Scan for the cell matching the given text and deliver its [x, y] coordinate at center. 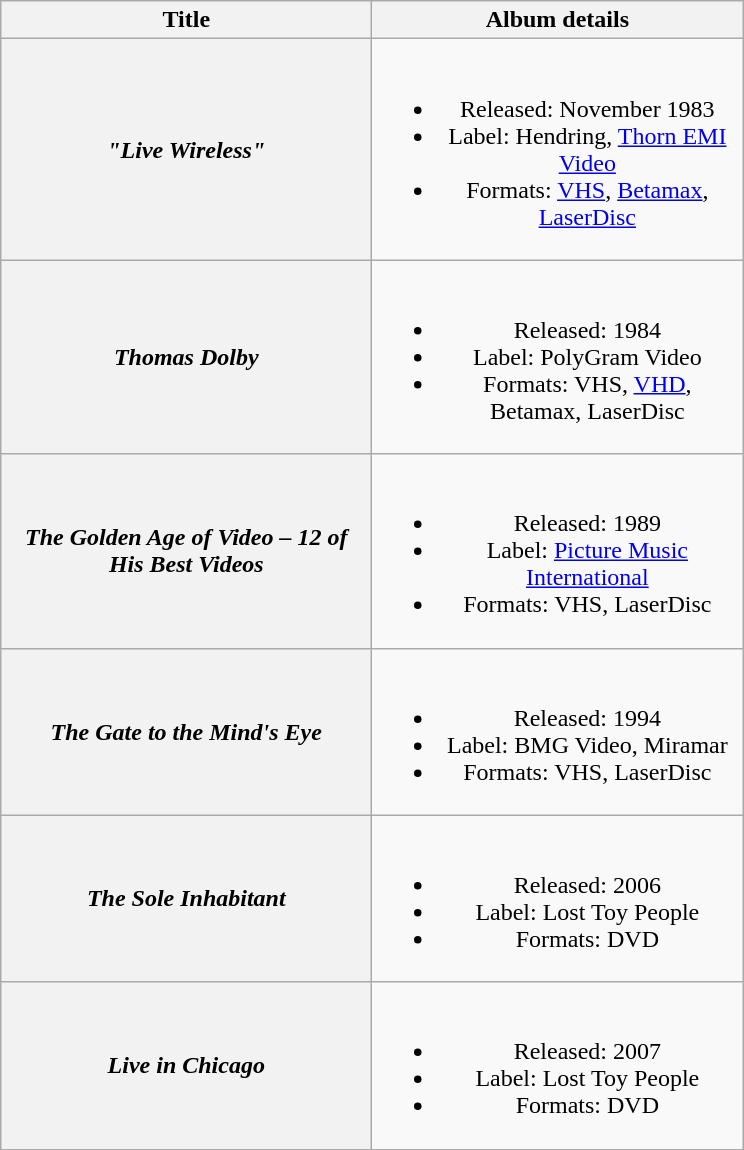
Album details [558, 20]
The Gate to the Mind's Eye [186, 732]
Released: 2006Label: Lost Toy PeopleFormats: DVD [558, 898]
Live in Chicago [186, 1066]
Released: November 1983Label: Hendring, Thorn EMI VideoFormats: VHS, Betamax, LaserDisc [558, 150]
Released: 2007Label: Lost Toy PeopleFormats: DVD [558, 1066]
Released: 1994Label: BMG Video, MiramarFormats: VHS, LaserDisc [558, 732]
Title [186, 20]
"Live Wireless" [186, 150]
Released: 1984Label: PolyGram VideoFormats: VHS, VHD, Betamax, LaserDisc [558, 357]
Released: 1989Label: Picture Music InternationalFormats: VHS, LaserDisc [558, 551]
The Golden Age of Video – 12 of His Best Videos [186, 551]
The Sole Inhabitant [186, 898]
Thomas Dolby [186, 357]
